Capture the cell that displays the provided text and extract its (X, Y) central coordinate. 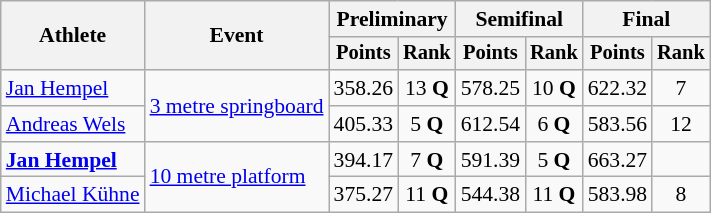
394.17 (364, 160)
7 (681, 88)
13 Q (427, 88)
Semifinal (520, 19)
583.56 (618, 124)
7 Q (427, 160)
663.27 (618, 160)
544.38 (490, 195)
12 (681, 124)
Event (237, 36)
622.32 (618, 88)
6 Q (554, 124)
Athlete (73, 36)
612.54 (490, 124)
578.25 (490, 88)
Andreas Wels (73, 124)
358.26 (364, 88)
8 (681, 195)
583.98 (618, 195)
Michael Kühne (73, 195)
10 Q (554, 88)
10 metre platform (237, 178)
375.27 (364, 195)
Final (646, 19)
405.33 (364, 124)
Preliminary (392, 19)
591.39 (490, 160)
3 metre springboard (237, 106)
